Return the [X, Y] coordinate for the center point of the cell that contains the specified text.  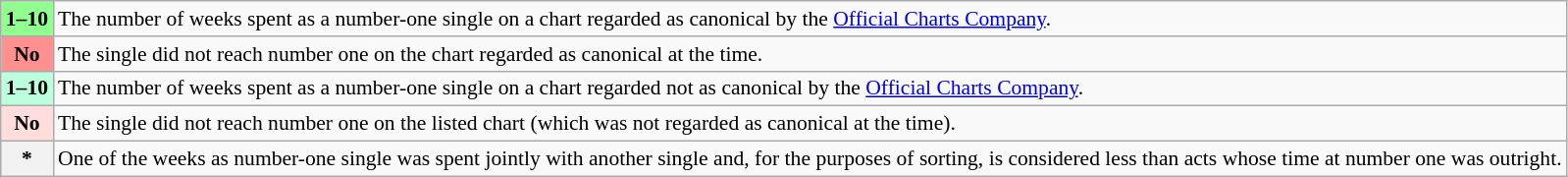
The number of weeks spent as a number-one single on a chart regarded as canonical by the Official Charts Company. [810, 19]
* [27, 159]
The single did not reach number one on the listed chart (which was not regarded as canonical at the time). [810, 124]
The number of weeks spent as a number-one single on a chart regarded not as canonical by the Official Charts Company. [810, 88]
The single did not reach number one on the chart regarded as canonical at the time. [810, 54]
